From the cell containing the given text, extract its center point as (X, Y) coordinate. 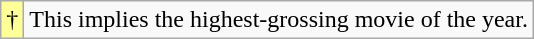
† (12, 20)
This implies the highest-grossing movie of the year. (279, 20)
